Pinpoint the cell where the given text exists, returning its [X, Y] midpoint coordinate. 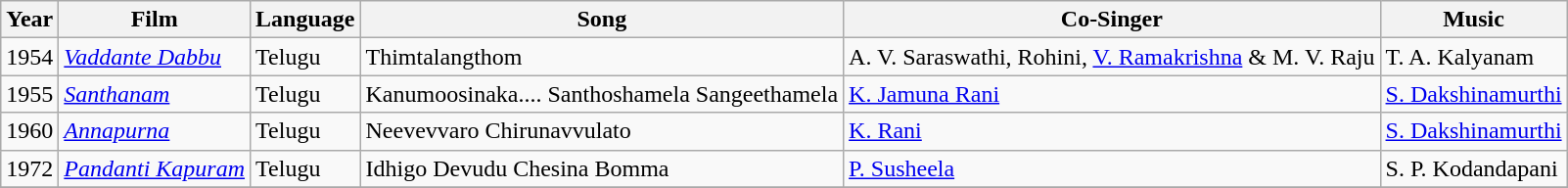
1954 [29, 57]
Neevevvaro Chirunavvulato [602, 131]
1955 [29, 94]
Year [29, 20]
A. V. Saraswathi, Rohini, V. Ramakrishna & M. V. Raju [1112, 57]
Kanumoosinaka.... Santhoshamela Sangeethamela [602, 94]
Language [305, 20]
Annapurna [155, 131]
Music [1474, 20]
Pandanti Kapuram [155, 168]
Film [155, 20]
K. Rani [1112, 131]
P. Susheela [1112, 168]
T. A. Kalyanam [1474, 57]
Santhanam [155, 94]
1972 [29, 168]
Thimtalangthom [602, 57]
S. P. Kodandapani [1474, 168]
1960 [29, 131]
Song [602, 20]
Idhigo Devudu Chesina Bomma [602, 168]
Co-Singer [1112, 20]
K. Jamuna Rani [1112, 94]
Vaddante Dabbu [155, 57]
